Find where the given text appears and provide that cell's center as [x, y] coordinate. 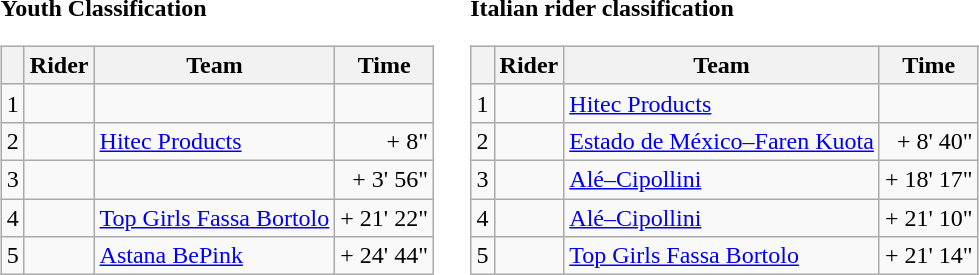
Estado de México–Faren Kuota [722, 141]
+ 21' 10" [928, 217]
+ 24' 44" [384, 256]
Astana BePink [214, 256]
+ 8" [384, 141]
+ 18' 17" [928, 179]
+ 21' 14" [928, 256]
+ 3' 56" [384, 179]
+ 21' 22" [384, 217]
+ 8' 40" [928, 141]
